Extract the [x, y] coordinate from the center of the cell holding the provided text.  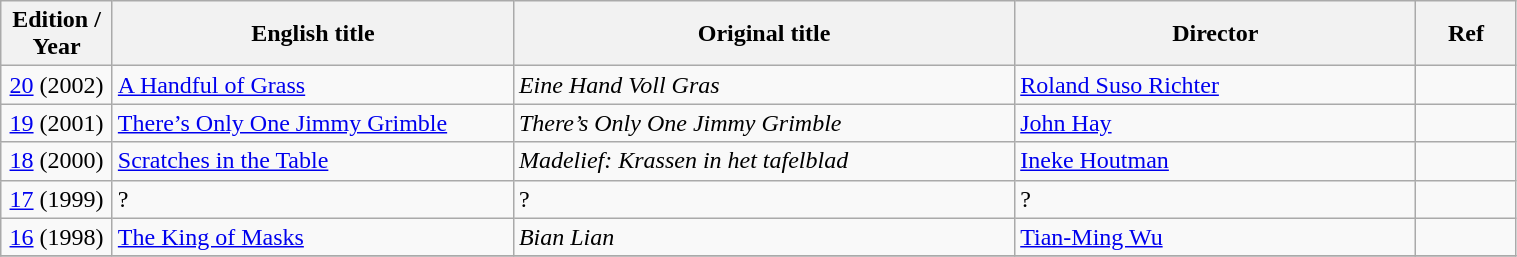
16 (1998) [57, 237]
John Hay [1216, 123]
17 (1999) [57, 199]
Eine Hand Voll Gras [764, 85]
Edition / Year [57, 34]
18 (2000) [57, 161]
Director [1216, 34]
Ineke Houtman [1216, 161]
The King of Masks [312, 237]
Ref [1466, 34]
Tian-Ming Wu [1216, 237]
19 (2001) [57, 123]
20 (2002) [57, 85]
Original title [764, 34]
Roland Suso Richter [1216, 85]
Bian Lian [764, 237]
Scratches in the Table [312, 161]
A Handful of Grass [312, 85]
English title [312, 34]
Madelief: Krassen in het tafelblad [764, 161]
